Find where the given text appears and provide that cell's center as [x, y] coordinate. 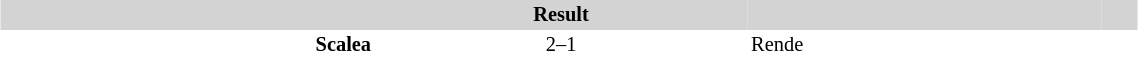
2–1 [561, 45]
Scalea [187, 45]
Rende [924, 45]
Result [561, 15]
